Output the [x, y] coordinate of the center of the cell containing the given text.  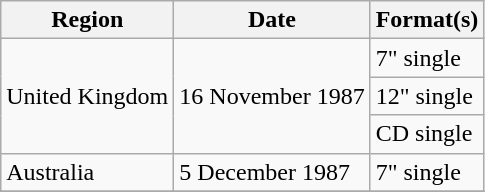
Australia [88, 172]
5 December 1987 [272, 172]
Date [272, 20]
CD single [427, 134]
16 November 1987 [272, 96]
12" single [427, 96]
Region [88, 20]
United Kingdom [88, 96]
Format(s) [427, 20]
